Output the [X, Y] coordinate of the center of the cell containing the given text.  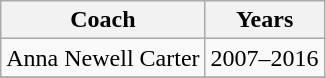
Anna Newell Carter [103, 58]
2007–2016 [264, 58]
Years [264, 20]
Coach [103, 20]
